Locate the cell with the specified text and output its (x, y) center coordinate. 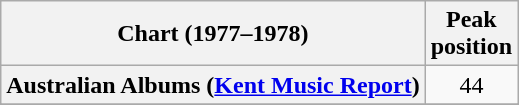
44 (471, 85)
Peakposition (471, 34)
Australian Albums (Kent Music Report) (213, 85)
Chart (1977–1978) (213, 34)
